Output the [X, Y] coordinate of the center of the cell containing the given text.  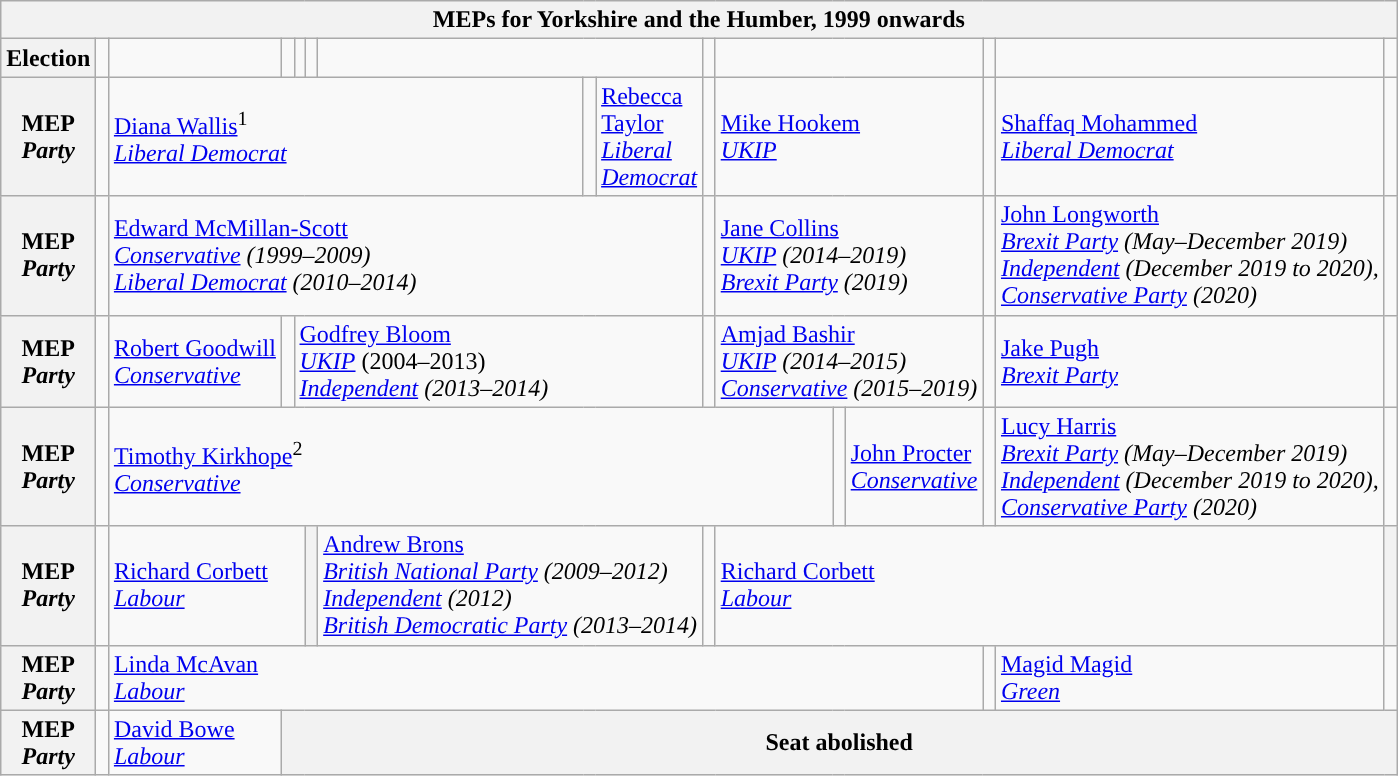
Rebecca TaylorLiberal Democrat [650, 136]
Lucy HarrisBrexit Party (May–December 2019)Independent (December 2019 to 2020), Conservative Party (2020) [1190, 466]
Seat abolished [839, 742]
Linda McAvanLabour [545, 678]
Jane Collins UKIP (2014–2019) Brexit Party (2019) [849, 256]
Edward McMillan-ScottConservative (1999–2009)Liberal Democrat (2010–2014) [405, 256]
MEPs for Yorkshire and the Humber, 1999 onwards [699, 20]
Andrew BronsBritish National Party (2009–2012)Independent (2012)British Democratic Party (2013–2014) [510, 586]
Magid MagidGreen [1190, 678]
Timothy Kirkhope2Conservative [470, 466]
Shaffaq MohammedLiberal Democrat [1190, 136]
David BoweLabour [194, 742]
Godfrey BloomUKIP (2004–2013) Independent (2013–2014) [498, 361]
John ProcterConservative [914, 466]
Mike HookemUKIP [849, 136]
John LongworthBrexit Party (May–December 2019)Independent (December 2019 to 2020), Conservative Party (2020) [1190, 256]
Diana Wallis1Liberal Democrat [346, 136]
Election [48, 58]
Amjad Bashir UKIP (2014–2015)Conservative (2015–2019) [849, 361]
Robert GoodwillConservative [194, 361]
Jake PughBrexit Party [1190, 361]
